Pinpoint the cell where the given text exists, returning its [x, y] midpoint coordinate. 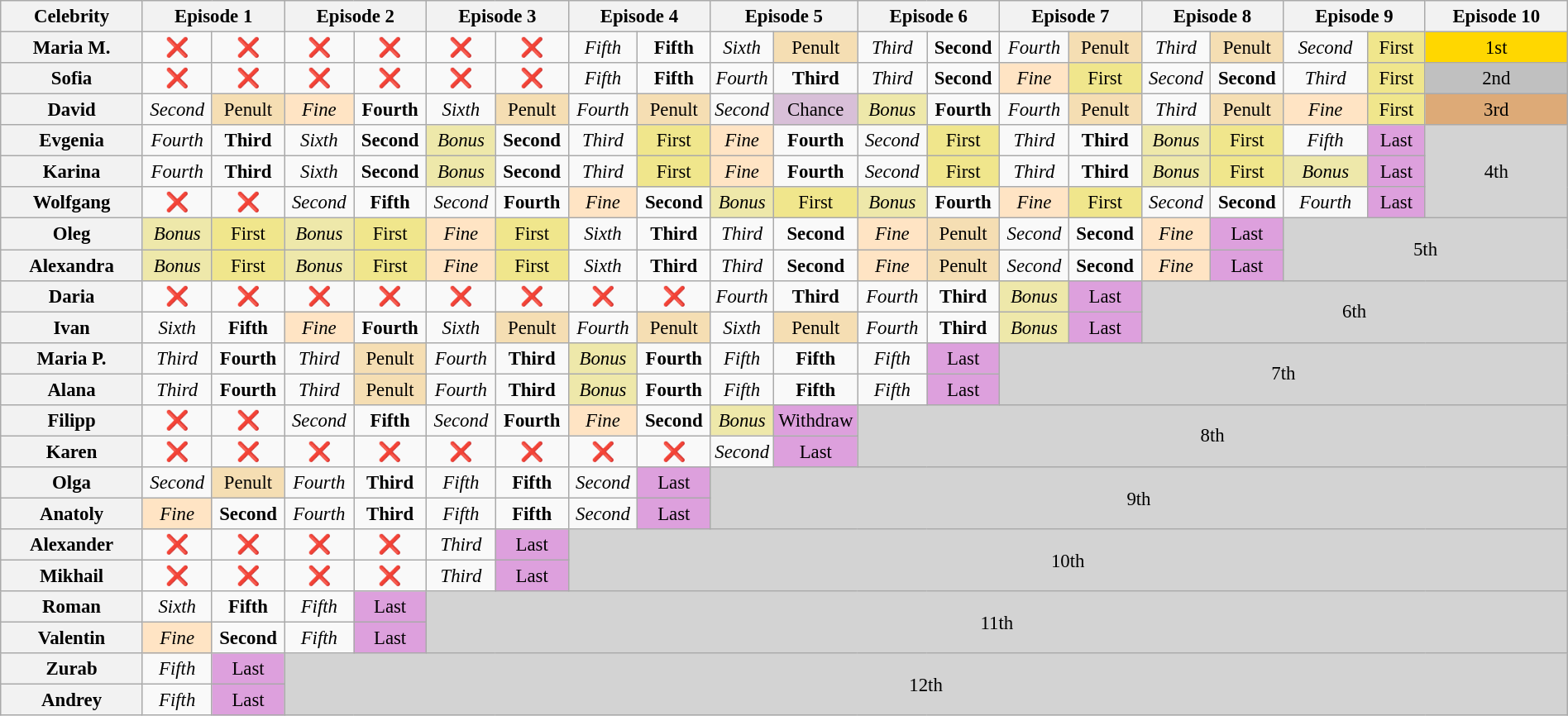
3rd [1496, 110]
Alana [72, 389]
Episode 5 [784, 17]
11th [997, 622]
Valentin [72, 638]
Episode 4 [639, 17]
Daria [72, 296]
Anatoly [72, 513]
Celebrity [72, 17]
Olga [72, 483]
Roman [72, 607]
4th [1496, 172]
Mikhail [72, 576]
12th [926, 685]
David [72, 110]
6th [1355, 311]
Andrey [72, 700]
Episode 3 [498, 17]
Withdraw [815, 421]
Wolfgang [72, 203]
1st [1496, 48]
Maria M. [72, 48]
Maria P. [72, 358]
Filipp [72, 421]
Alexandra [72, 265]
2nd [1496, 79]
Oleg [72, 234]
10th [1068, 561]
Episode 10 [1496, 17]
Zurab [72, 669]
Karina [72, 172]
5th [1426, 250]
Chance [815, 110]
Evgenia [72, 141]
Ivan [72, 327]
Sofia [72, 79]
Episode 9 [1355, 17]
9th [1140, 498]
Episode 6 [929, 17]
Karen [72, 451]
Episode 1 [213, 17]
7th [1284, 374]
Episode 2 [356, 17]
Alexander [72, 545]
Episode 7 [1071, 17]
8th [1212, 437]
Episode 8 [1212, 17]
